For the text-containing cell, return its midpoint in [x, y] coordinate format. 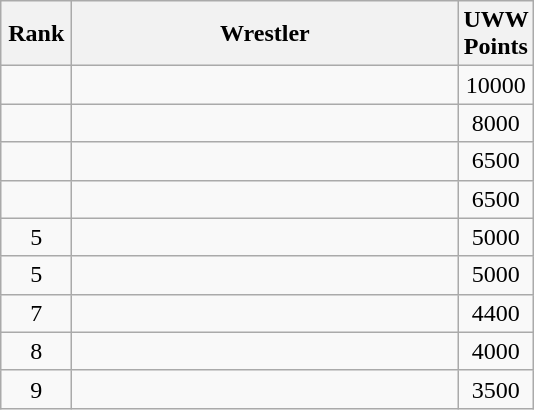
4400 [496, 313]
7 [36, 313]
UWW Points [496, 34]
8000 [496, 123]
Rank [36, 34]
8 [36, 351]
10000 [496, 85]
9 [36, 389]
3500 [496, 389]
4000 [496, 351]
Wrestler [265, 34]
